Extract the [X, Y] coordinate from the center of the cell holding the provided text.  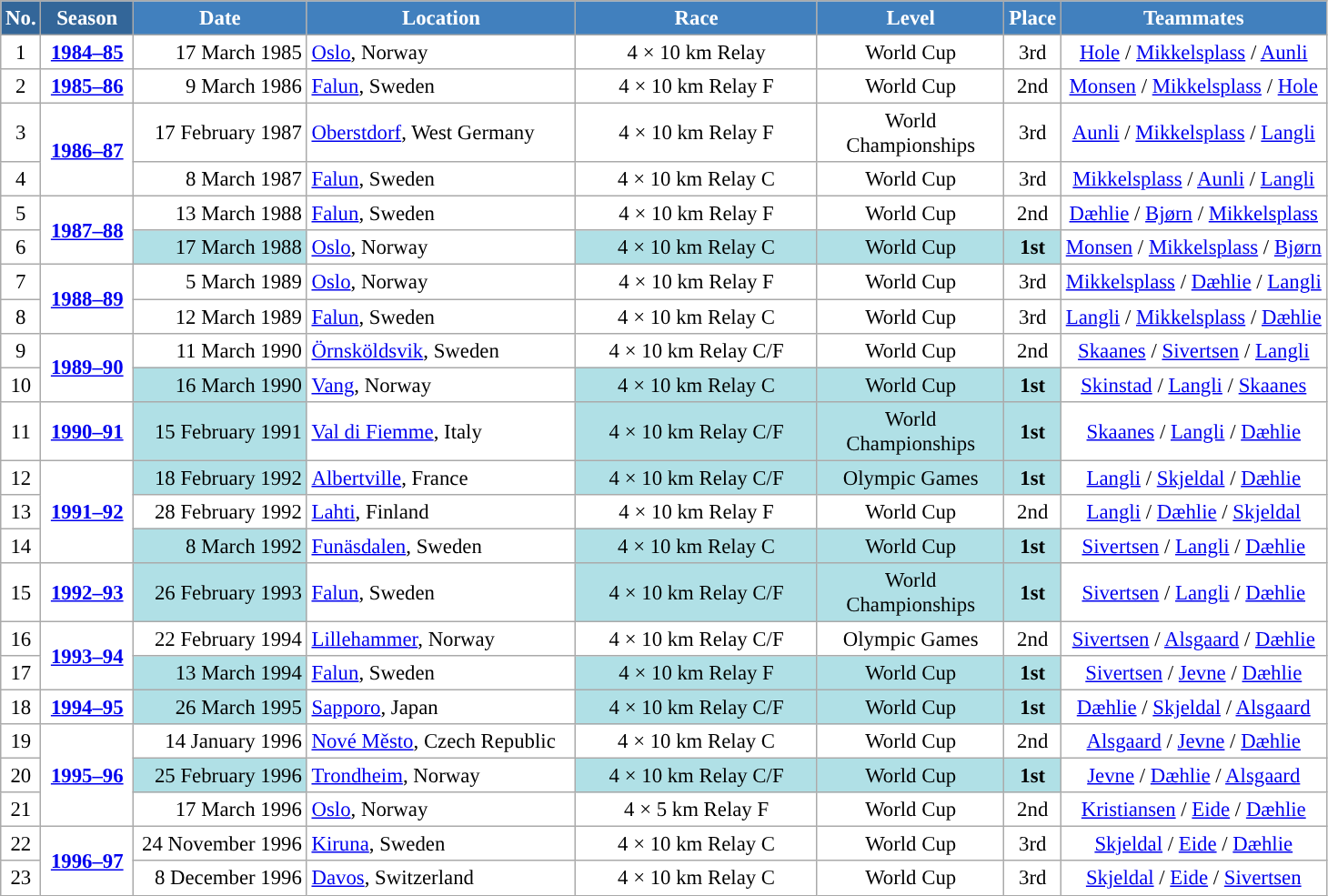
8 March 1987 [220, 179]
Season [87, 18]
Skinstad / Langli / Skaanes [1193, 385]
Dæhlie / Bjørn / Mikkelsplass [1193, 214]
17 March 1985 [220, 53]
Lillehammer, Norway [441, 639]
Albertville, France [441, 478]
Skjeldal / Eide / Dæhlie [1193, 844]
1985–86 [87, 86]
15 [21, 593]
Langli / Dæhlie / Skjeldal [1193, 512]
4 [21, 179]
Mikkelsplass / Aunli / Langli [1193, 179]
15 February 1991 [220, 431]
Sapporo, Japan [441, 708]
2 [21, 86]
11 March 1990 [220, 350]
17 February 1987 [220, 133]
Monsen / Mikkelsplass / Hole [1193, 86]
1996–97 [87, 861]
1989–90 [87, 367]
Place [1032, 18]
7 [21, 282]
17 [21, 673]
1993–94 [87, 655]
5 March 1989 [220, 282]
11 [21, 431]
18 February 1992 [220, 478]
14 [21, 546]
14 January 1996 [220, 741]
8 December 1996 [220, 879]
24 November 1996 [220, 844]
1986–87 [87, 150]
9 March 1986 [220, 86]
Val di Fiemme, Italy [441, 431]
Level [910, 18]
18 [21, 708]
17 March 1988 [220, 248]
Skaanes / Sivertsen / Langli [1193, 350]
1987–88 [87, 231]
Trondheim, Norway [441, 776]
10 [21, 385]
16 [21, 639]
16 March 1990 [220, 385]
1984–85 [87, 53]
17 March 1996 [220, 810]
Kiruna, Sweden [441, 844]
28 February 1992 [220, 512]
13 [21, 512]
22 February 1994 [220, 639]
21 [21, 810]
Nové Město, Czech Republic [441, 741]
23 [21, 879]
Dæhlie / Skjeldal / Alsgaard [1193, 708]
4 × 10 km Relay [697, 53]
9 [21, 350]
Langli / Skjeldal / Dæhlie [1193, 478]
Vang, Norway [441, 385]
Lahti, Finland [441, 512]
12 [21, 478]
Hole / Mikkelsplass / Aunli [1193, 53]
Mikkelsplass / Dæhlie / Langli [1193, 282]
1991–92 [87, 511]
12 March 1989 [220, 317]
Race [697, 18]
Aunli / Mikkelsplass / Langli [1193, 133]
Oberstdorf, West Germany [441, 133]
Funäsdalen, Sweden [441, 546]
6 [21, 248]
13 March 1994 [220, 673]
Langli / Mikkelsplass / Dæhlie [1193, 317]
Jevne / Dæhlie / Alsgaard [1193, 776]
Skaanes / Langli / Dæhlie [1193, 431]
Monsen / Mikkelsplass / Bjørn [1193, 248]
Davos, Switzerland [441, 879]
Date [220, 18]
8 March 1992 [220, 546]
20 [21, 776]
4 × 5 km Relay F [697, 810]
1995–96 [87, 775]
5 [21, 214]
22 [21, 844]
13 March 1988 [220, 214]
25 February 1996 [220, 776]
Teammates [1193, 18]
Sivertsen / Alsgaard / Dæhlie [1193, 639]
1994–95 [87, 708]
3 [21, 133]
Örnsköldsvik, Sweden [441, 350]
1990–91 [87, 431]
Sivertsen / Jevne / Dæhlie [1193, 673]
1 [21, 53]
8 [21, 317]
1988–89 [87, 298]
19 [21, 741]
Location [441, 18]
Alsgaard / Jevne / Dæhlie [1193, 741]
Skjeldal / Eide / Sivertsen [1193, 879]
26 February 1993 [220, 593]
Kristiansen / Eide / Dæhlie [1193, 810]
1992–93 [87, 593]
No. [21, 18]
26 March 1995 [220, 708]
